Extract the (x, y) coordinate from the center of the cell holding the provided text.  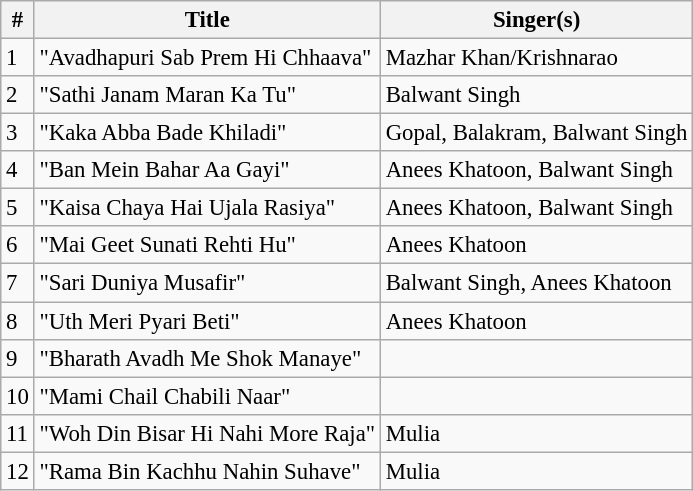
"Mai Geet Sunati Rehti Hu" (207, 245)
"Bharath Avadh Me Shok Manaye" (207, 358)
"Sathi Janam Maran Ka Tu" (207, 95)
Singer(s) (536, 20)
"Sari Duniya Musafir" (207, 283)
12 (18, 471)
2 (18, 95)
11 (18, 433)
Balwant Singh (536, 95)
# (18, 20)
"Kaisa Chaya Hai Ujala Rasiya" (207, 208)
Gopal, Balakram, Balwant Singh (536, 133)
7 (18, 283)
Balwant Singh, Anees Khatoon (536, 283)
"Avadhapuri Sab Prem Hi Chhaava" (207, 58)
"Rama Bin Kachhu Nahin Suhave" (207, 471)
"Woh Din Bisar Hi Nahi More Raja" (207, 433)
Mazhar Khan/Krishnarao (536, 58)
1 (18, 58)
Title (207, 20)
5 (18, 208)
3 (18, 133)
"Uth Meri Pyari Beti" (207, 321)
10 (18, 396)
8 (18, 321)
9 (18, 358)
4 (18, 170)
"Mami Chail Chabili Naar" (207, 396)
"Kaka Abba Bade Khiladi" (207, 133)
6 (18, 245)
"Ban Mein Bahar Aa Gayi" (207, 170)
